Identify which cell holds the provided text, then report its (X, Y) central coordinate. 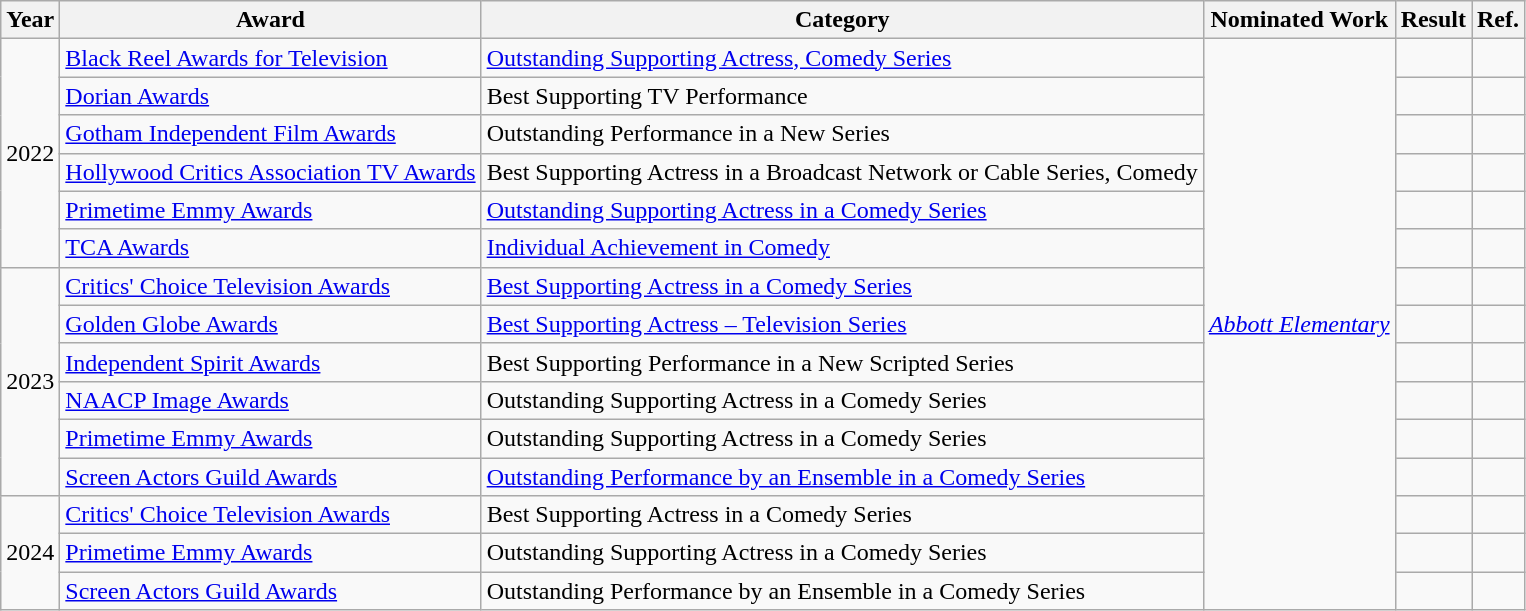
Hollywood Critics Association TV Awards (270, 172)
Year (30, 20)
Best Supporting Actress – Television Series (842, 324)
TCA Awards (270, 248)
Outstanding Supporting Actress, Comedy Series (842, 58)
2024 (30, 553)
Black Reel Awards for Television (270, 58)
Best Supporting Actress in a Broadcast Network or Cable Series, Comedy (842, 172)
Abbott Elementary (1299, 324)
Outstanding Performance in a New Series (842, 134)
Best Supporting TV Performance (842, 96)
NAACP Image Awards (270, 400)
Dorian Awards (270, 96)
Category (842, 20)
2022 (30, 153)
Nominated Work (1299, 20)
Gotham Independent Film Awards (270, 134)
Award (270, 20)
Independent Spirit Awards (270, 362)
Individual Achievement in Comedy (842, 248)
Golden Globe Awards (270, 324)
Best Supporting Performance in a New Scripted Series (842, 362)
2023 (30, 381)
Result (1433, 20)
Ref. (1498, 20)
